Pinpoint the cell where the given text exists, returning its [x, y] midpoint coordinate. 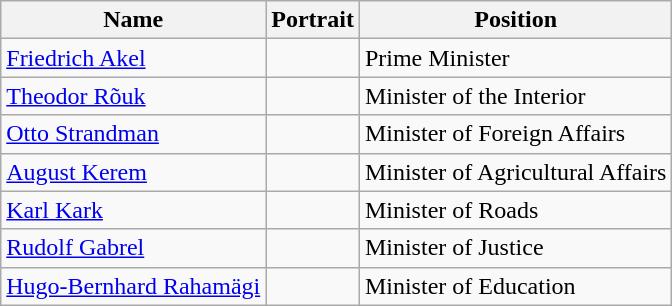
Friedrich Akel [134, 58]
Minister of Agricultural Affairs [516, 172]
Minister of the Interior [516, 96]
Minister of Foreign Affairs [516, 134]
Karl Kark [134, 210]
Position [516, 20]
August Kerem [134, 172]
Rudolf Gabrel [134, 248]
Hugo-Bernhard Rahamägi [134, 286]
Portrait [313, 20]
Theodor Rõuk [134, 96]
Minister of Roads [516, 210]
Prime Minister [516, 58]
Minister of Justice [516, 248]
Name [134, 20]
Otto Strandman [134, 134]
Minister of Education [516, 286]
